Output the (x, y) coordinate of the center of the cell containing the given text.  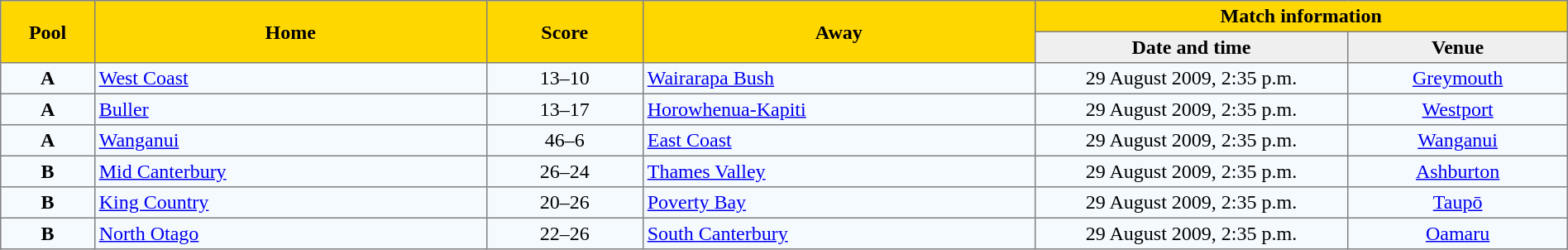
46–6 (564, 141)
Date and time (1191, 47)
North Otago (290, 233)
Mid Canterbury (290, 171)
20–26 (564, 203)
Venue (1457, 47)
Match information (1301, 17)
Thames Valley (839, 171)
Westport (1457, 109)
Wairarapa Bush (839, 79)
13–17 (564, 109)
King Country (290, 203)
Score (564, 31)
Buller (290, 109)
22–26 (564, 233)
Pool (48, 31)
26–24 (564, 171)
13–10 (564, 79)
Ashburton (1457, 171)
Poverty Bay (839, 203)
Home (290, 31)
Taupō (1457, 203)
Greymouth (1457, 79)
South Canterbury (839, 233)
West Coast (290, 79)
Oamaru (1457, 233)
Horowhenua-Kapiti (839, 109)
Away (839, 31)
East Coast (839, 141)
